Detect which cell encompasses the target text, then output its [X, Y] center coordinate. 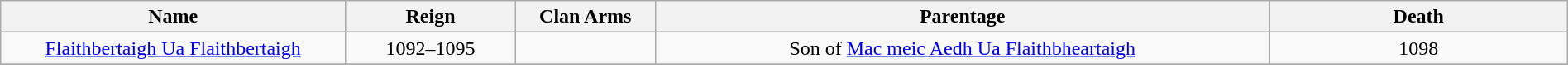
1092–1095 [431, 48]
Parentage [963, 17]
Death [1418, 17]
Reign [431, 17]
Son of Mac meic Aedh Ua Flaithbheartaigh [963, 48]
Name [174, 17]
Clan Arms [586, 17]
Flaithbertaigh Ua Flaithbertaigh [174, 48]
1098 [1418, 48]
